Detect which cell encompasses the target text, then output its [x, y] center coordinate. 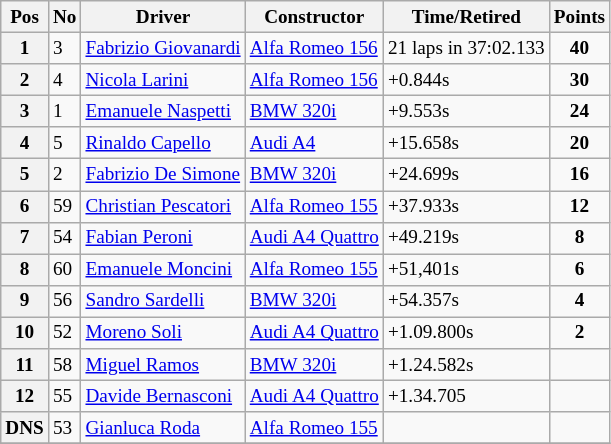
16 [579, 175]
Fabrizio De Simone [163, 175]
+1.34.705 [466, 396]
59 [64, 206]
30 [579, 80]
Audi A4 [314, 143]
Pos [25, 17]
Gianluca Roda [163, 428]
Christian Pescatori [163, 206]
21 laps in 37:02.133 [466, 48]
Moreno Soli [163, 333]
DNS [25, 428]
7 [25, 238]
+0.844s [466, 80]
53 [64, 428]
+1.09.800s [466, 333]
+51,401s [466, 270]
40 [579, 48]
60 [64, 270]
58 [64, 365]
+37.933s [466, 206]
11 [25, 365]
Driver [163, 17]
+1.24.582s [466, 365]
Davide Bernasconi [163, 396]
20 [579, 143]
Emanuele Naspetti [163, 111]
Fabian Peroni [163, 238]
9 [25, 301]
Fabrizio Giovanardi [163, 48]
Nicola Larini [163, 80]
Miguel Ramos [163, 365]
No [64, 17]
+24.699s [466, 175]
10 [25, 333]
+54.357s [466, 301]
Points [579, 17]
55 [64, 396]
56 [64, 301]
Rinaldo Capello [163, 143]
Constructor [314, 17]
Time/Retired [466, 17]
52 [64, 333]
54 [64, 238]
+9.553s [466, 111]
Emanuele Moncini [163, 270]
Sandro Sardelli [163, 301]
24 [579, 111]
+15.658s [466, 143]
+49.219s [466, 238]
